For the text-containing cell, return its midpoint in [X, Y] coordinate format. 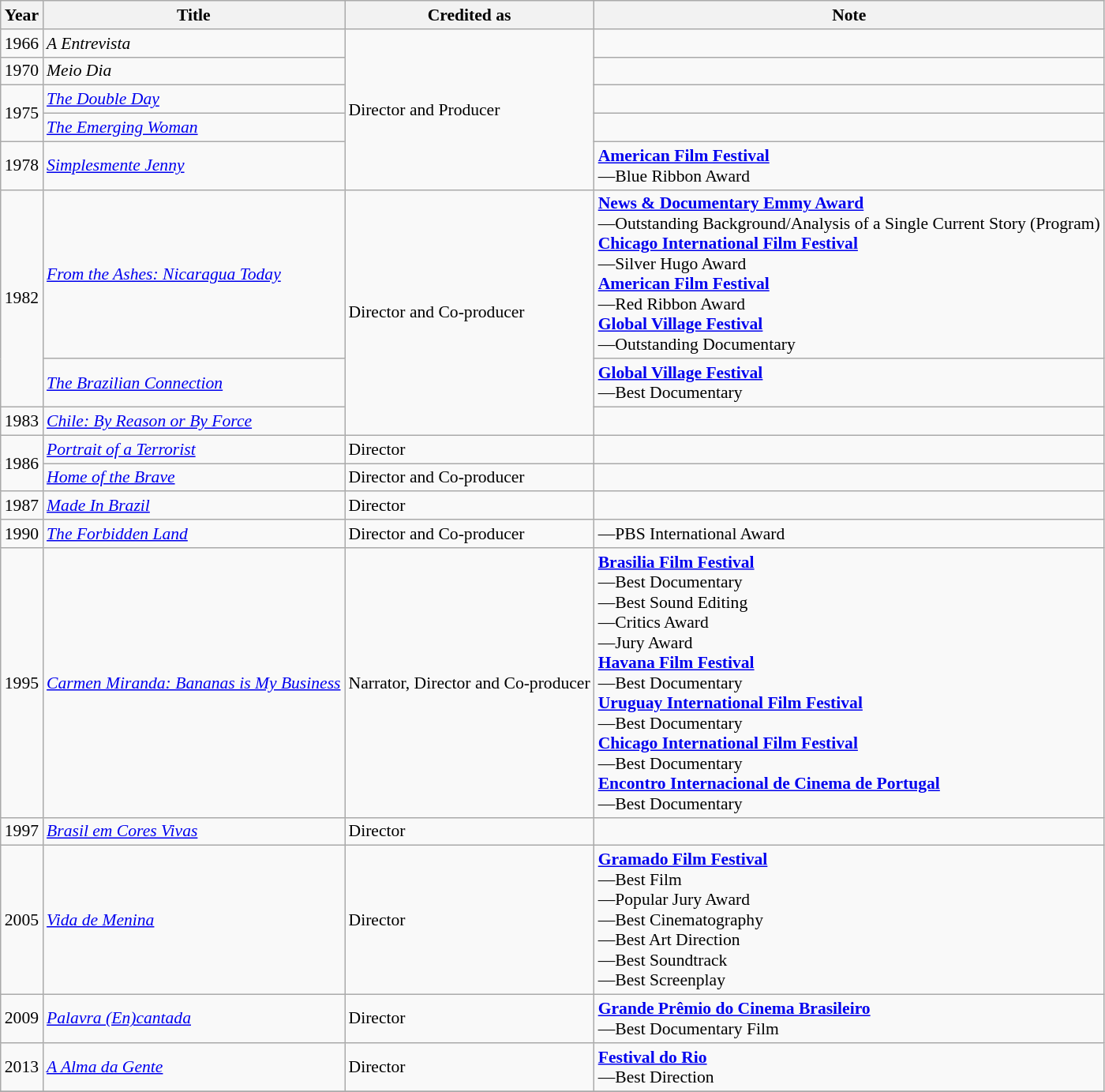
1982 [22, 298]
Portrait of a Terrorist [193, 449]
Brasil em Cores Vivas [193, 831]
A Entrevista [193, 43]
Director and Producer [470, 110]
1983 [22, 422]
2013 [22, 1068]
1978 [22, 166]
From the Ashes: Nicaragua Today [193, 274]
1966 [22, 43]
2005 [22, 921]
1995 [22, 683]
The Double Day [193, 99]
A Alma da Gente [193, 1068]
Year [22, 15]
—PBS International Award [849, 534]
Simplesmente Jenny [193, 166]
Gramado Film Festival—Best Film—Popular Jury Award—Best Cinematography—Best Art Direction—Best Soundtrack—Best Screenplay [849, 921]
The Brazilian Connection [193, 384]
American Film Festival—Blue Ribbon Award [849, 166]
Meio Dia [193, 71]
1987 [22, 506]
Vida de Menina [193, 921]
2009 [22, 1019]
1975 [22, 114]
Festival do Rio—Best Direction [849, 1068]
Credited as [470, 15]
1990 [22, 534]
Palavra (En)cantada [193, 1019]
Note [849, 15]
Global Village Festival—Best Documentary [849, 384]
1970 [22, 71]
Title [193, 15]
1997 [22, 831]
Chile: By Reason or By Force [193, 422]
Made In Brazil [193, 506]
The Emerging Woman [193, 128]
Home of the Brave [193, 478]
1986 [22, 463]
Grande Prêmio do Cinema Brasileiro—Best Documentary Film [849, 1019]
The Forbidden Land [193, 534]
Narrator, Director and Co-producer [470, 683]
Carmen Miranda: Bananas is My Business [193, 683]
